Return the (X, Y) coordinate for the center point of the cell that contains the specified text.  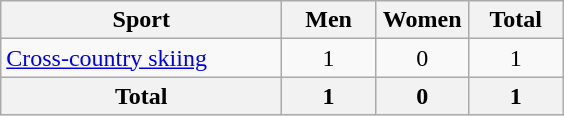
Sport (142, 20)
Women (422, 20)
Men (329, 20)
Cross-country skiing (142, 58)
